For the text-containing cell, return its midpoint in [X, Y] coordinate format. 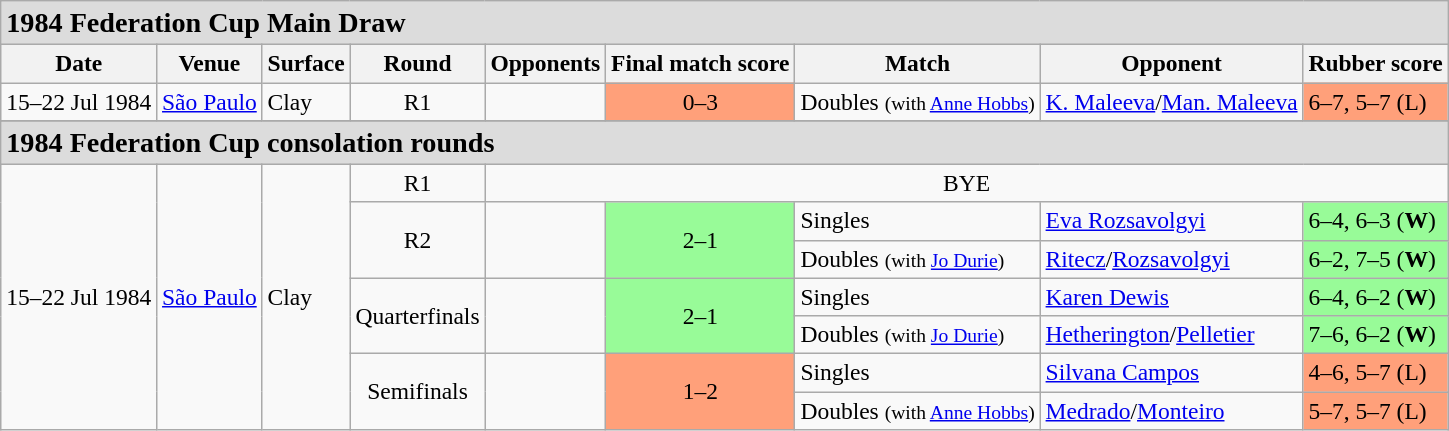
K. Maleeva/Man. Maleeva [1172, 101]
1–2 [700, 391]
Match [918, 63]
Venue [210, 63]
Date [79, 63]
Silvana Campos [1172, 372]
Rubber score [1376, 63]
Surface [306, 63]
Quarterfinals [418, 316]
4–6, 5–7 (L) [1376, 372]
Hetherington/Pelletier [1172, 334]
Medrado/Monteiro [1172, 410]
Eva Rozsavolgyi [1172, 221]
Karen Dewis [1172, 297]
1984 Federation Cup consolation rounds [724, 142]
BYE [966, 183]
Semifinals [418, 391]
5–7, 5–7 (L) [1376, 410]
Opponent [1172, 63]
6–2, 7–5 (W) [1376, 259]
R2 [418, 240]
1984 Federation Cup Main Draw [724, 22]
Ritecz/Rozsavolgyi [1172, 259]
7–6, 6–2 (W) [1376, 334]
6–4, 6–3 (W) [1376, 221]
0–3 [700, 101]
Final match score [700, 63]
6–4, 6–2 (W) [1376, 297]
6–7, 5–7 (L) [1376, 101]
Opponents [546, 63]
Round [418, 63]
